Provide the [x, y] coordinate of the cell's center where the given text is located.  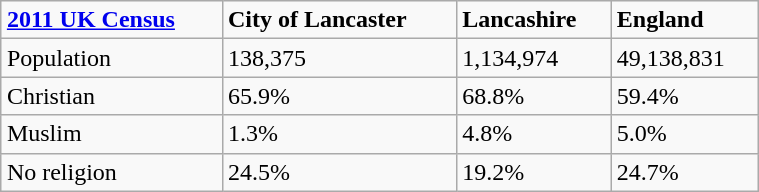
138,375 [339, 58]
4.8% [534, 134]
Lancashire [534, 20]
24.5% [339, 172]
1,134,974 [534, 58]
Population [112, 58]
68.8% [534, 96]
65.9% [339, 96]
19.2% [534, 172]
No religion [112, 172]
5.0% [684, 134]
Muslim [112, 134]
49,138,831 [684, 58]
24.7% [684, 172]
City of Lancaster [339, 20]
1.3% [339, 134]
2011 UK Census [112, 20]
59.4% [684, 96]
England [684, 20]
Christian [112, 96]
